Search for the cell housing the specified text and yield its [x, y] center coordinate. 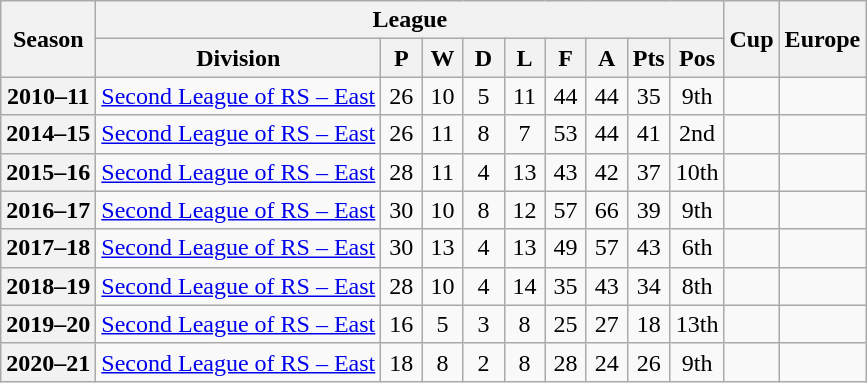
13th [697, 324]
F [566, 58]
2010–11 [48, 96]
12 [524, 210]
25 [566, 324]
Pos [697, 58]
D [484, 58]
34 [648, 286]
3 [484, 324]
16 [402, 324]
P [402, 58]
8th [697, 286]
53 [566, 134]
27 [606, 324]
10th [697, 172]
24 [606, 362]
41 [648, 134]
42 [606, 172]
Cup [752, 39]
Europe [822, 39]
2015–16 [48, 172]
Division [238, 58]
2017–18 [48, 248]
39 [648, 210]
2016–17 [48, 210]
2nd [697, 134]
L [524, 58]
7 [524, 134]
14 [524, 286]
66 [606, 210]
Season [48, 39]
A [606, 58]
Pts [648, 58]
2019–20 [48, 324]
2018–19 [48, 286]
37 [648, 172]
6th [697, 248]
2020–21 [48, 362]
W [442, 58]
2014–15 [48, 134]
49 [566, 248]
2 [484, 362]
League [410, 20]
